Capture the cell that displays the provided text and extract its [X, Y] central coordinate. 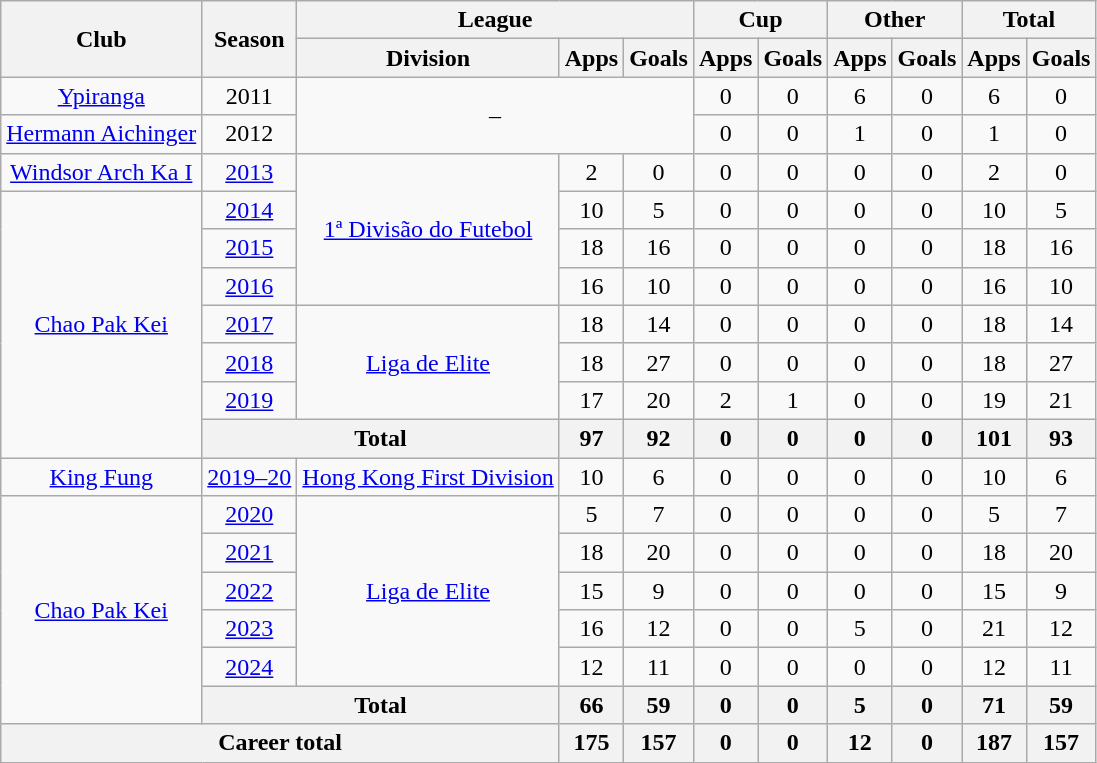
1ª Divisão do Futebol [428, 229]
Ypiranga [102, 96]
Hong Kong First Division [428, 477]
71 [994, 705]
Season [250, 39]
97 [591, 438]
2018 [250, 362]
King Fung [102, 477]
2012 [250, 134]
19 [994, 400]
2014 [250, 210]
Club [102, 39]
League [496, 20]
2019–20 [250, 477]
Division [428, 58]
Other [895, 20]
2011 [250, 96]
187 [994, 743]
Career total [280, 743]
2013 [250, 172]
2015 [250, 248]
93 [1061, 438]
2016 [250, 286]
2017 [250, 324]
Windsor Arch Ka I [102, 172]
2019 [250, 400]
2023 [250, 629]
Hermann Aichinger [102, 134]
2024 [250, 667]
2020 [250, 515]
175 [591, 743]
2021 [250, 553]
101 [994, 438]
92 [659, 438]
– [496, 115]
17 [591, 400]
66 [591, 705]
2022 [250, 591]
Cup [760, 20]
